Scan for the cell matching the given text and deliver its [x, y] coordinate at center. 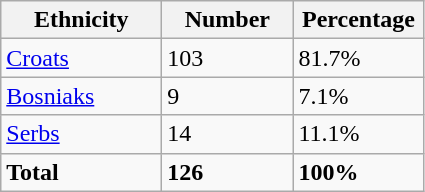
126 [228, 172]
100% [358, 172]
Total [82, 172]
103 [228, 58]
Serbs [82, 134]
Bosniaks [82, 96]
Ethnicity [82, 20]
11.1% [358, 134]
14 [228, 134]
Percentage [358, 20]
Number [228, 20]
81.7% [358, 58]
7.1% [358, 96]
Croats [82, 58]
9 [228, 96]
